Return [x, y] of the center of cell containing provided text 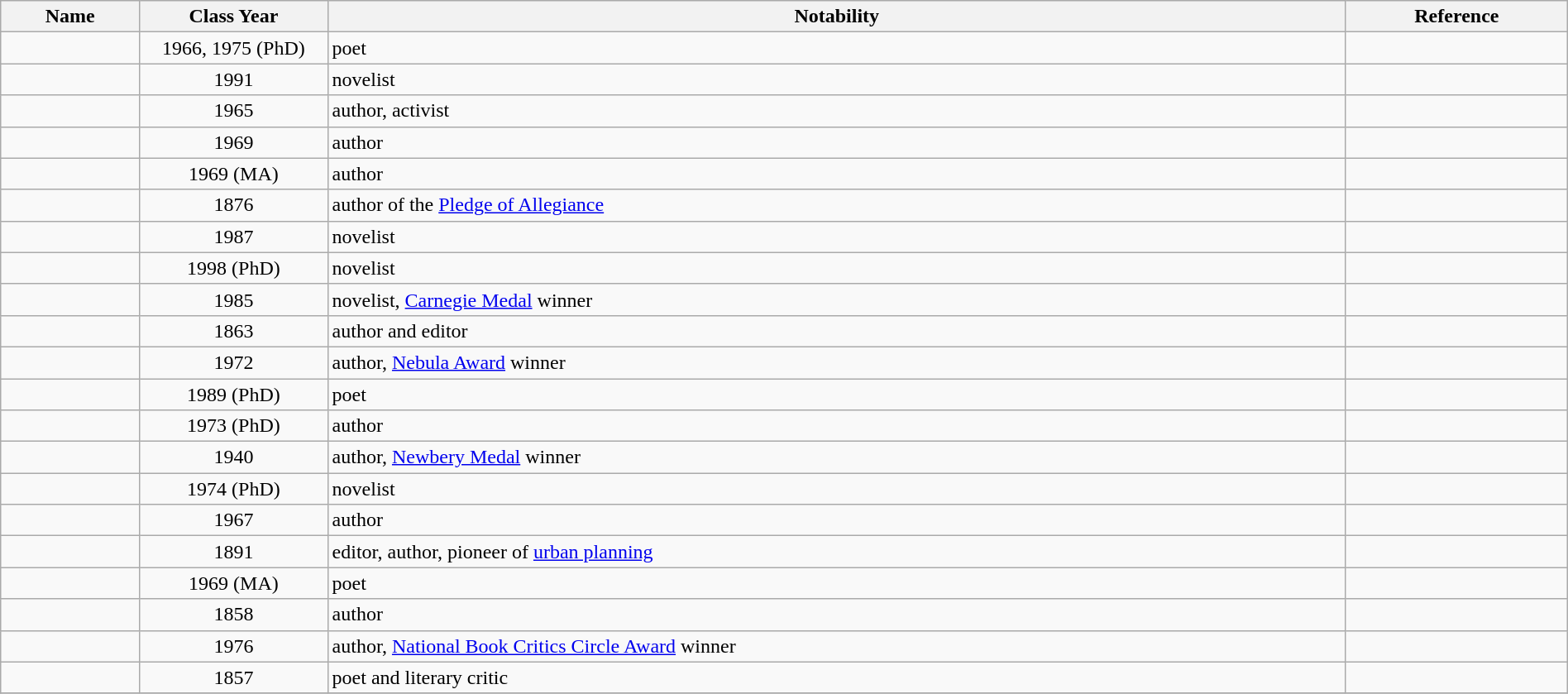
1967 [233, 520]
1857 [233, 677]
Name [70, 17]
novelist, Carnegie Medal winner [837, 299]
1965 [233, 111]
1976 [233, 646]
Class Year [233, 17]
1940 [233, 457]
author of the Pledge of Allegiance [837, 205]
1974 (PhD) [233, 489]
1966, 1975 (PhD) [233, 48]
1891 [233, 552]
author, activist [837, 111]
Notability [837, 17]
1969 [233, 142]
1987 [233, 237]
1989 (PhD) [233, 395]
author, Nebula Award winner [837, 362]
Reference [1456, 17]
author, Newbery Medal winner [837, 457]
1998 (PhD) [233, 268]
1973 (PhD) [233, 426]
author, National Book Critics Circle Award winner [837, 646]
author and editor [837, 331]
1991 [233, 79]
editor, author, pioneer of urban planning [837, 552]
1876 [233, 205]
1863 [233, 331]
1972 [233, 362]
1858 [233, 615]
poet and literary critic [837, 677]
1985 [233, 299]
